Output the [x, y] coordinate of the center of the cell containing the given text.  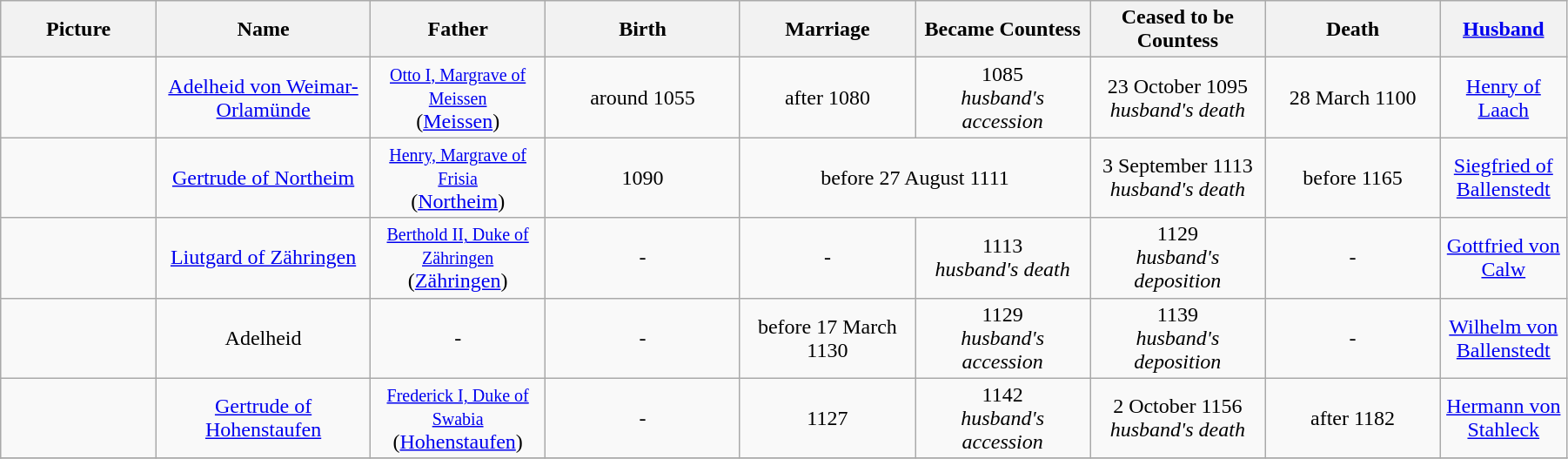
1113husband's death [1002, 258]
Birth [643, 30]
Death [1352, 30]
before 17 March 1130 [827, 338]
Berthold II, Duke of Zähringen(Zähringen) [458, 258]
Adelheid von Weimar-Orlamünde [264, 98]
23 October 1095husband's death [1178, 98]
Adelheid [264, 338]
Wilhelm von Ballenstedt [1504, 338]
1090 [643, 178]
Husband [1504, 30]
Father [458, 30]
Frederick I, Duke of Swabia(Hohenstaufen) [458, 418]
3 September 1113husband's death [1178, 178]
Gertrude of Northeim [264, 178]
2 October 1156husband's death [1178, 418]
1129husband's accession [1002, 338]
Name [264, 30]
Otto I, Margrave of Meissen(Meissen) [458, 98]
Henry of Laach [1504, 98]
before 1165 [1352, 178]
1085husband's accession [1002, 98]
Marriage [827, 30]
Siegfried of Ballenstedt [1504, 178]
Ceased to be Countess [1178, 30]
before 27 August 1111 [915, 178]
around 1055 [643, 98]
Became Countess [1002, 30]
Gertrude of Hohenstaufen [264, 418]
Picture [78, 30]
Hermann von Stahleck [1504, 418]
1129husband's deposition [1178, 258]
28 March 1100 [1352, 98]
Gottfried von Calw [1504, 258]
after 1182 [1352, 418]
Liutgard of Zähringen [264, 258]
1139husband's deposition [1178, 338]
1142husband's accession [1002, 418]
1127 [827, 418]
Henry, Margrave of Frisia(Northeim) [458, 178]
after 1080 [827, 98]
